Scan for the cell matching the given text and deliver its (X, Y) coordinate at center. 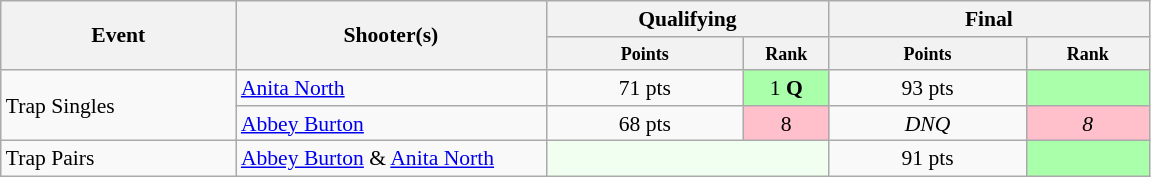
Event (118, 36)
Abbey Burton & Anita North (391, 159)
93 pts (928, 88)
68 pts (645, 124)
Trap Singles (118, 106)
Final (989, 19)
DNQ (928, 124)
91 pts (928, 159)
Abbey Burton (391, 124)
Trap Pairs (118, 159)
71 pts (645, 88)
Shooter(s) (391, 36)
1 Q (786, 88)
Qualifying (688, 19)
Anita North (391, 88)
